Extract the (x, y) coordinate from the center of the cell holding the provided text.  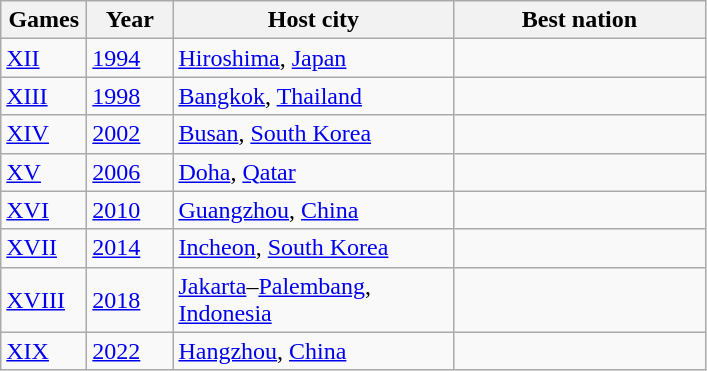
Incheon, South Korea (314, 248)
XVIII (44, 300)
XVII (44, 248)
Doha, Qatar (314, 172)
1998 (130, 96)
2010 (130, 210)
Jakarta–Palembang, Indonesia (314, 300)
XIV (44, 134)
XII (44, 58)
Bangkok, Thailand (314, 96)
XV (44, 172)
Games (44, 20)
Busan, South Korea (314, 134)
2022 (130, 351)
XIX (44, 351)
XIII (44, 96)
Hangzhou, China (314, 351)
XVI (44, 210)
2002 (130, 134)
Year (130, 20)
Host city (314, 20)
Hiroshima, Japan (314, 58)
2018 (130, 300)
Best nation (580, 20)
2014 (130, 248)
Guangzhou, China (314, 210)
1994 (130, 58)
2006 (130, 172)
